Output the [x, y] coordinate of the center of the cell containing the given text.  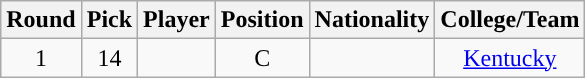
Player [177, 20]
Nationality [372, 20]
C [262, 58]
Kentucky [510, 58]
1 [41, 58]
Round [41, 20]
Position [262, 20]
Pick [109, 20]
College/Team [510, 20]
14 [109, 58]
